Find where the given text appears and provide that cell's center as [x, y] coordinate. 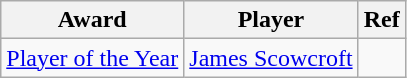
Player [271, 20]
James Scowcroft [271, 58]
Award [92, 20]
Ref [382, 20]
Player of the Year [92, 58]
